Pinpoint the cell where the given text exists, returning its [X, Y] midpoint coordinate. 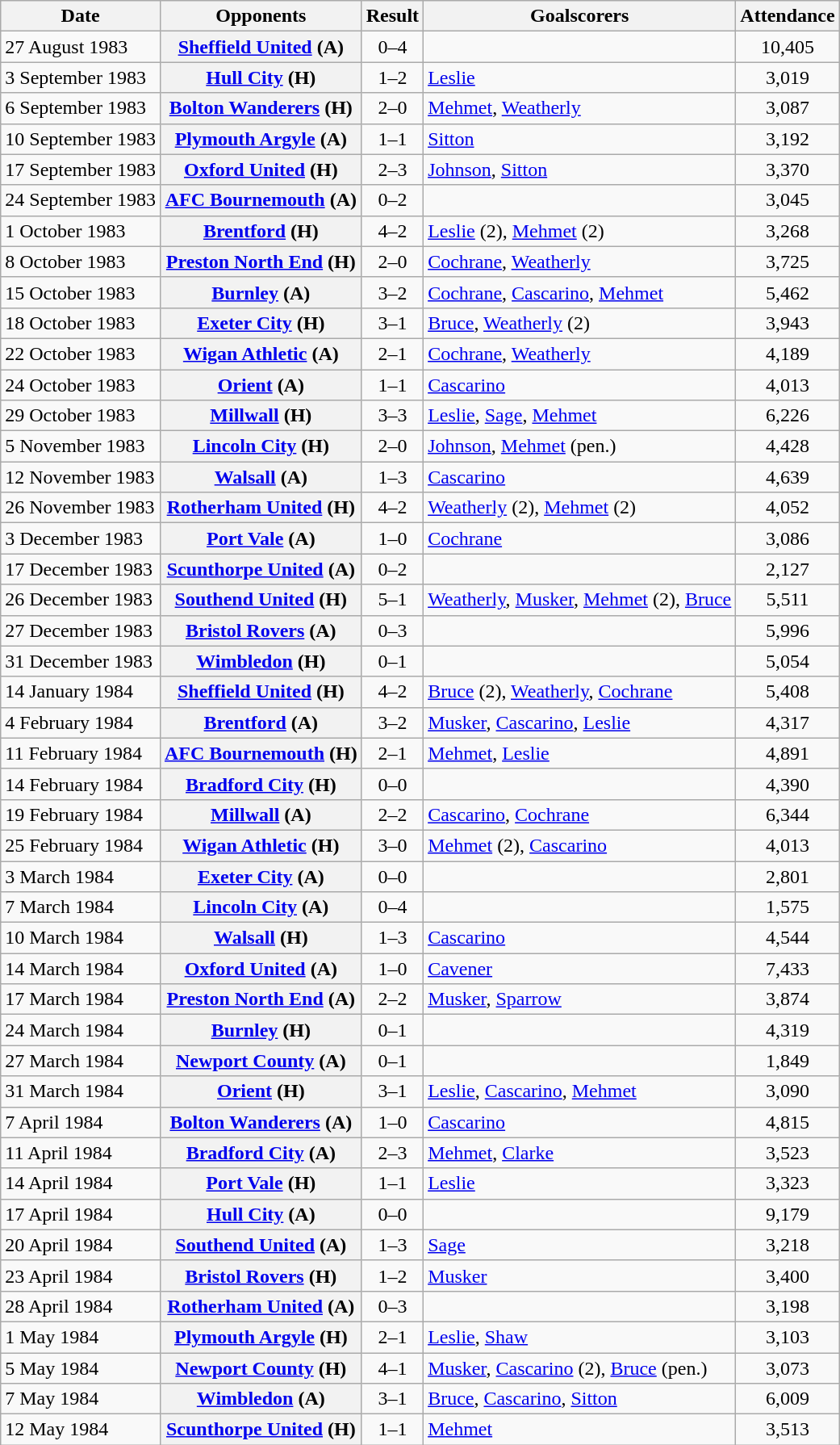
14 February 1984 [81, 784]
Leslie, Cascarino, Mehmet [579, 1091]
24 September 1983 [81, 200]
Newport County (H) [261, 1368]
4,891 [788, 753]
28 April 1984 [81, 1306]
3–3 [392, 416]
Cascarino, Cochrane [579, 815]
7 May 1984 [81, 1399]
4,052 [788, 508]
1 May 1984 [81, 1337]
7 March 1984 [81, 907]
Bruce, Cascarino, Sitton [579, 1399]
26 November 1983 [81, 508]
Sheffield United (H) [261, 692]
4,428 [788, 446]
Cavener [579, 969]
14 April 1984 [81, 1183]
Newport County (A) [261, 1061]
Orient (H) [261, 1091]
3,086 [788, 538]
3,323 [788, 1183]
22 October 1983 [81, 354]
Bradford City (H) [261, 784]
Walsall (A) [261, 477]
Preston North End (A) [261, 999]
2,127 [788, 569]
4,317 [788, 722]
3,192 [788, 139]
3–0 [392, 845]
3,725 [788, 262]
11 April 1984 [81, 1153]
Opponents [261, 16]
AFC Bournemouth (H) [261, 753]
Mehmet, Clarke [579, 1153]
24 March 1984 [81, 1030]
Cochrane, Cascarino, Mehmet [579, 292]
Brentford (H) [261, 231]
Musker, Cascarino, Leslie [579, 722]
1,849 [788, 1061]
Bradford City (A) [261, 1153]
Mehmet [579, 1430]
23 April 1984 [81, 1275]
15 October 1983 [81, 292]
Bruce (2), Weatherly, Cochrane [579, 692]
Hull City (A) [261, 1214]
3,268 [788, 231]
3,513 [788, 1430]
17 December 1983 [81, 569]
Burnley (A) [261, 292]
31 March 1984 [81, 1091]
Scunthorpe United (A) [261, 569]
Plymouth Argyle (H) [261, 1337]
3,090 [788, 1091]
Cochrane [579, 538]
Exeter City (H) [261, 323]
Southend United (A) [261, 1245]
Burnley (H) [261, 1030]
Orient (A) [261, 385]
6,226 [788, 416]
7 April 1984 [81, 1122]
Wigan Athletic (A) [261, 354]
Rotherham United (A) [261, 1306]
Scunthorpe United (H) [261, 1430]
4 February 1984 [81, 722]
Plymouth Argyle (A) [261, 139]
3 March 1984 [81, 876]
7,433 [788, 969]
Bolton Wanderers (A) [261, 1122]
17 April 1984 [81, 1214]
3,019 [788, 77]
3,874 [788, 999]
1 October 1983 [81, 231]
10,405 [788, 47]
Mehmet (2), Cascarino [579, 845]
Walsall (H) [261, 938]
12 May 1984 [81, 1430]
Musker, Cascarino (2), Bruce (pen.) [579, 1368]
4,319 [788, 1030]
Musker [579, 1275]
Southend United (H) [261, 600]
4,639 [788, 477]
Sitton [579, 139]
3,943 [788, 323]
Wimbledon (H) [261, 661]
Wigan Athletic (H) [261, 845]
Mehmet, Weatherly [579, 108]
10 September 1983 [81, 139]
Lincoln City (A) [261, 907]
3,523 [788, 1153]
3 December 1983 [81, 538]
19 February 1984 [81, 815]
Result [392, 16]
Exeter City (A) [261, 876]
24 October 1983 [81, 385]
5–1 [392, 600]
Millwall (A) [261, 815]
6 September 1983 [81, 108]
Bristol Rovers (H) [261, 1275]
Weatherly (2), Mehmet (2) [579, 508]
Sage [579, 1245]
Bruce, Weatherly (2) [579, 323]
11 February 1984 [81, 753]
5,408 [788, 692]
Weatherly, Musker, Mehmet (2), Bruce [579, 600]
4,815 [788, 1122]
3 September 1983 [81, 77]
Bristol Rovers (A) [261, 630]
5,996 [788, 630]
27 December 1983 [81, 630]
3,370 [788, 170]
17 March 1984 [81, 999]
25 February 1984 [81, 845]
3,045 [788, 200]
Goalscorers [579, 16]
29 October 1983 [81, 416]
26 December 1983 [81, 600]
Mehmet, Leslie [579, 753]
Musker, Sparrow [579, 999]
Johnson, Sitton [579, 170]
14 March 1984 [81, 969]
18 October 1983 [81, 323]
3,073 [788, 1368]
Bolton Wanderers (H) [261, 108]
27 August 1983 [81, 47]
17 September 1983 [81, 170]
1,575 [788, 907]
Sheffield United (A) [261, 47]
5,054 [788, 661]
Preston North End (H) [261, 262]
5,511 [788, 600]
3,218 [788, 1245]
5 November 1983 [81, 446]
3,198 [788, 1306]
Oxford United (H) [261, 170]
4–1 [392, 1368]
Brentford (A) [261, 722]
AFC Bournemouth (A) [261, 200]
Millwall (H) [261, 416]
5 May 1984 [81, 1368]
Port Vale (H) [261, 1183]
4,544 [788, 938]
20 April 1984 [81, 1245]
6,344 [788, 815]
4,390 [788, 784]
Date [81, 16]
Leslie, Sage, Mehmet [579, 416]
Port Vale (A) [261, 538]
Johnson, Mehmet (pen.) [579, 446]
Leslie, Shaw [579, 1337]
6,009 [788, 1399]
3,103 [788, 1337]
3,087 [788, 108]
Lincoln City (H) [261, 446]
Attendance [788, 16]
4,189 [788, 354]
2,801 [788, 876]
5,462 [788, 292]
31 December 1983 [81, 661]
27 March 1984 [81, 1061]
14 January 1984 [81, 692]
8 October 1983 [81, 262]
Hull City (H) [261, 77]
Wimbledon (A) [261, 1399]
3,400 [788, 1275]
Rotherham United (H) [261, 508]
9,179 [788, 1214]
Leslie (2), Mehmet (2) [579, 231]
10 March 1984 [81, 938]
Oxford United (A) [261, 969]
12 November 1983 [81, 477]
